From the cell containing the given text, extract its center point as [x, y] coordinate. 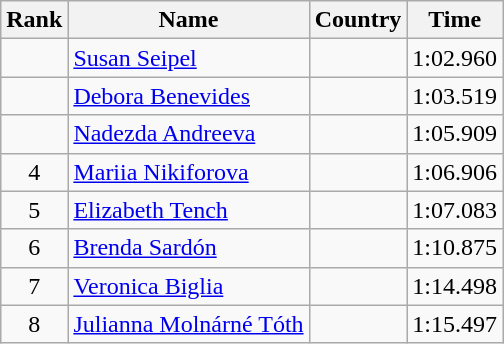
Nadezda Andreeva [188, 134]
4 [34, 172]
Susan Seipel [188, 58]
Country [358, 20]
1:07.083 [455, 210]
Julianna Molnárné Tóth [188, 324]
1:03.519 [455, 96]
7 [34, 286]
1:15.497 [455, 324]
Name [188, 20]
Time [455, 20]
1:06.906 [455, 172]
Brenda Sardón [188, 248]
6 [34, 248]
5 [34, 210]
1:02.960 [455, 58]
1:05.909 [455, 134]
Veronica Biglia [188, 286]
Elizabeth Tench [188, 210]
1:10.875 [455, 248]
1:14.498 [455, 286]
Rank [34, 20]
Debora Benevides [188, 96]
Mariia Nikiforova [188, 172]
8 [34, 324]
